Detect which cell encompasses the target text, then output its (x, y) center coordinate. 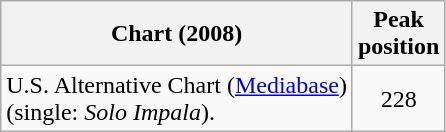
Peakposition (398, 34)
U.S. Alternative Chart (Mediabase)(single: Solo Impala). (177, 98)
Chart (2008) (177, 34)
228 (398, 98)
